For the text-containing cell, return its midpoint in (x, y) coordinate format. 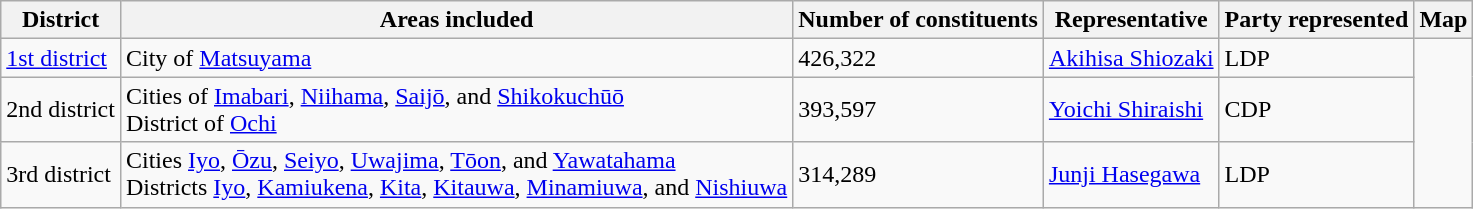
Junji Hasegawa (1131, 174)
District (61, 20)
Cities of Imabari, Niihama, Saijō, and ShikokuchūōDistrict of Ochi (456, 110)
393,597 (918, 110)
Yoichi Shiraishi (1131, 110)
426,322 (918, 58)
CDP (1316, 110)
City of Matsuyama (456, 58)
Representative (1131, 20)
3rd district (61, 174)
Cities Iyo, Ōzu, Seiyo, Uwajima, Tōon, and YawatahamaDistricts Iyo, Kamiukena, Kita, Kitauwa, Minamiuwa, and Nishiuwa (456, 174)
Party represented (1316, 20)
Map (1444, 20)
Akihisa Shiozaki (1131, 58)
Areas included (456, 20)
314,289 (918, 174)
2nd district (61, 110)
1st district (61, 58)
Number of constituents (918, 20)
